Detect which cell encompasses the target text, then output its [x, y] center coordinate. 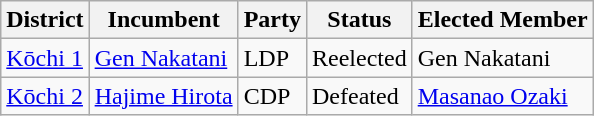
Elected Member [502, 20]
Incumbent [164, 20]
Masanao Ozaki [502, 96]
Hajime Hirota [164, 96]
LDP [272, 58]
District [45, 20]
CDP [272, 96]
Kōchi 2 [45, 96]
Defeated [359, 96]
Reelected [359, 58]
Status [359, 20]
Party [272, 20]
Kōchi 1 [45, 58]
